Identify which cell holds the provided text, then report its (x, y) central coordinate. 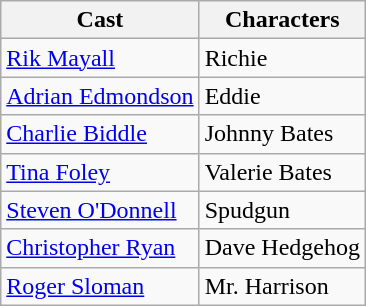
Dave Hedgehog (282, 248)
Tina Foley (100, 172)
Cast (100, 20)
Adrian Edmondson (100, 96)
Johnny Bates (282, 134)
Richie (282, 58)
Christopher Ryan (100, 248)
Valerie Bates (282, 172)
Rik Mayall (100, 58)
Characters (282, 20)
Spudgun (282, 210)
Eddie (282, 96)
Charlie Biddle (100, 134)
Mr. Harrison (282, 286)
Steven O'Donnell (100, 210)
Roger Sloman (100, 286)
